Pinpoint the cell where the given text exists, returning its [x, y] midpoint coordinate. 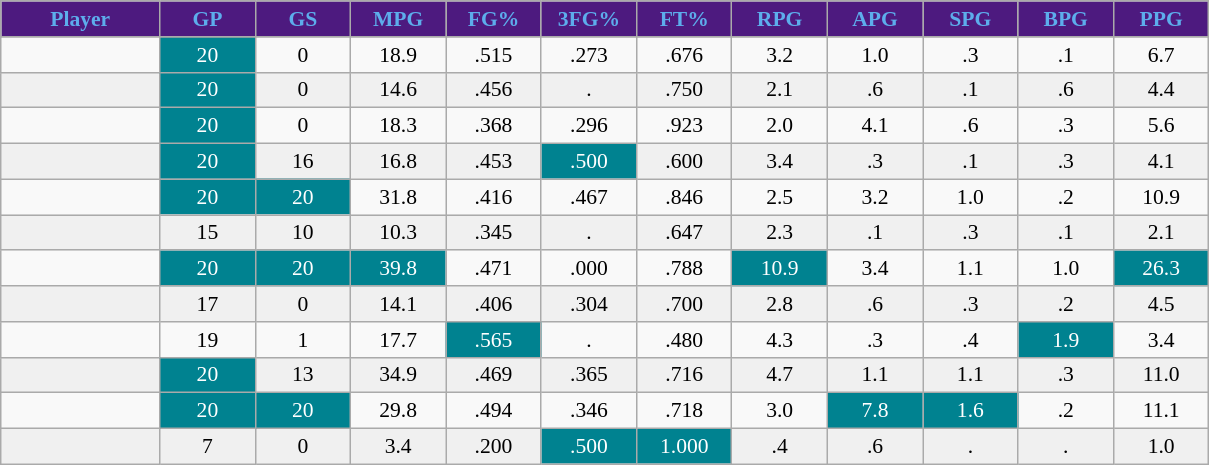
BPG [1066, 19]
10 [302, 233]
SPG [970, 19]
.480 [684, 340]
.304 [588, 304]
.923 [684, 126]
.368 [494, 126]
18.9 [398, 55]
.453 [494, 162]
31.8 [398, 197]
RPG [780, 19]
13 [302, 375]
FT% [684, 19]
18.3 [398, 126]
6.7 [1161, 55]
1.000 [684, 447]
PPG [1161, 19]
4.7 [780, 375]
MPG [398, 19]
39.8 [398, 269]
.788 [684, 269]
11.1 [1161, 411]
.346 [588, 411]
2.0 [780, 126]
17.7 [398, 340]
14.6 [398, 90]
1.9 [1066, 340]
14.1 [398, 304]
GP [208, 19]
26.3 [1161, 269]
.494 [494, 411]
.700 [684, 304]
.515 [494, 55]
7.8 [874, 411]
FG% [494, 19]
16 [302, 162]
2.8 [780, 304]
15 [208, 233]
2.5 [780, 197]
.365 [588, 375]
2.3 [780, 233]
3FG% [588, 19]
4.4 [1161, 90]
APG [874, 19]
.676 [684, 55]
.647 [684, 233]
34.9 [398, 375]
.456 [494, 90]
4.3 [780, 340]
7 [208, 447]
.565 [494, 340]
17 [208, 304]
1.6 [970, 411]
10.3 [398, 233]
GS [302, 19]
.296 [588, 126]
.716 [684, 375]
.471 [494, 269]
.750 [684, 90]
.000 [588, 269]
Player [80, 19]
29.8 [398, 411]
.345 [494, 233]
11.0 [1161, 375]
.406 [494, 304]
.273 [588, 55]
.846 [684, 197]
.416 [494, 197]
.200 [494, 447]
4.5 [1161, 304]
.467 [588, 197]
19 [208, 340]
3.0 [780, 411]
.469 [494, 375]
.718 [684, 411]
1 [302, 340]
16.8 [398, 162]
5.6 [1161, 126]
.600 [684, 162]
